Output the (X, Y) coordinate of the center of the cell containing the given text.  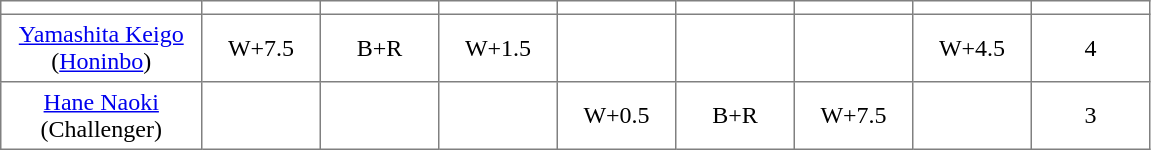
W+4.5 (972, 48)
4 (1090, 48)
W+0.5 (616, 116)
3 (1090, 116)
W+1.5 (498, 48)
Yamashita Keigo(Honinbo) (102, 48)
Hane Naoki(Challenger) (102, 116)
